Determine the [X, Y] coordinate at the center of the cell enclosing the given text.  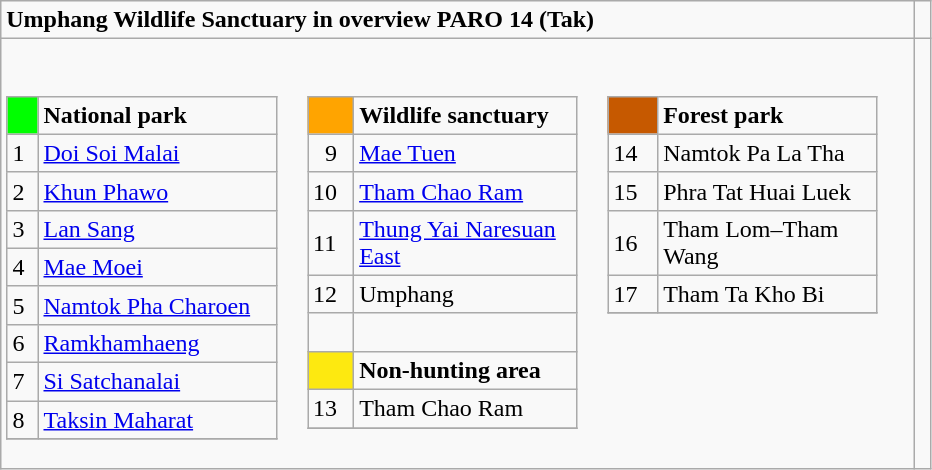
Tham Ta Kho Bi [768, 294]
3 [22, 229]
Tham Lom–Tham Wang [768, 242]
11 [331, 242]
2 [22, 191]
12 [331, 294]
7 [22, 382]
6 [22, 343]
Namtok Pha Charoen [157, 305]
17 [633, 294]
Ramkhamhaeng [157, 343]
Khun Phawo [157, 191]
9 [331, 153]
Namtok Pa La Tha [768, 153]
Si Satchanalai [157, 382]
5 [22, 305]
13 [331, 409]
Doi Soi Malai [157, 153]
Forest park [768, 115]
Umphang [466, 294]
Umphang Wildlife Sanctuary in overview PARO 14 (Tak) [458, 20]
15 [633, 191]
1 [22, 153]
Mae Moei [157, 267]
Taksin Maharat [157, 420]
National park [157, 115]
10 [331, 191]
16 [633, 242]
Lan Sang [157, 229]
Phra Tat Huai Luek [768, 191]
8 [22, 420]
14 [633, 153]
4 [22, 267]
Wildlife sanctuary [466, 115]
Mae Tuen [466, 153]
Thung Yai Naresuan East [466, 242]
Non-hunting area [466, 370]
